Capture the cell that displays the provided text and extract its [x, y] central coordinate. 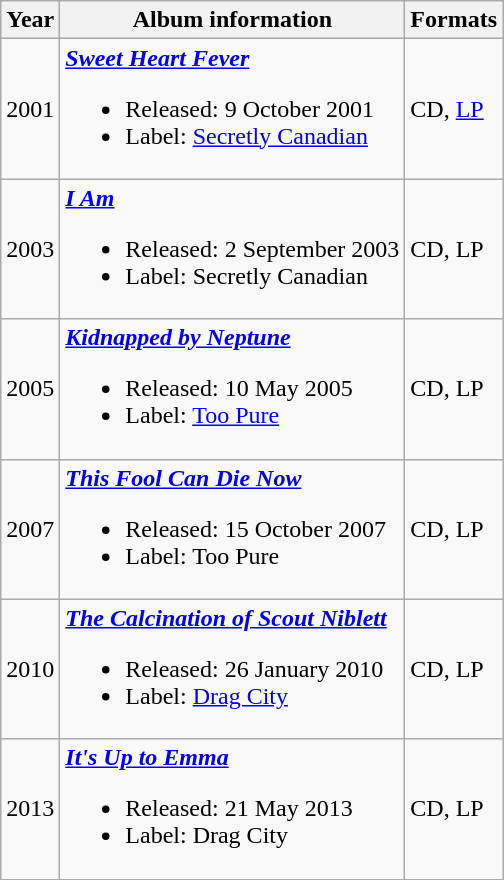
This Fool Can Die NowReleased: 15 October 2007Label: Too Pure [232, 529]
Kidnapped by NeptuneReleased: 10 May 2005Label: Too Pure [232, 389]
2005 [30, 389]
2007 [30, 529]
2001 [30, 109]
Sweet Heart FeverReleased: 9 October 2001Label: Secretly Canadian [232, 109]
Year [30, 20]
The Calcination of Scout NiblettReleased: 26 January 2010Label: Drag City [232, 669]
2010 [30, 669]
Album information [232, 20]
2003 [30, 249]
Formats [454, 20]
2013 [30, 809]
It's Up to EmmaReleased: 21 May 2013Label: Drag City [232, 809]
I AmReleased: 2 September 2003Label: Secretly Canadian [232, 249]
